From the cell containing the given text, extract its center point as (X, Y) coordinate. 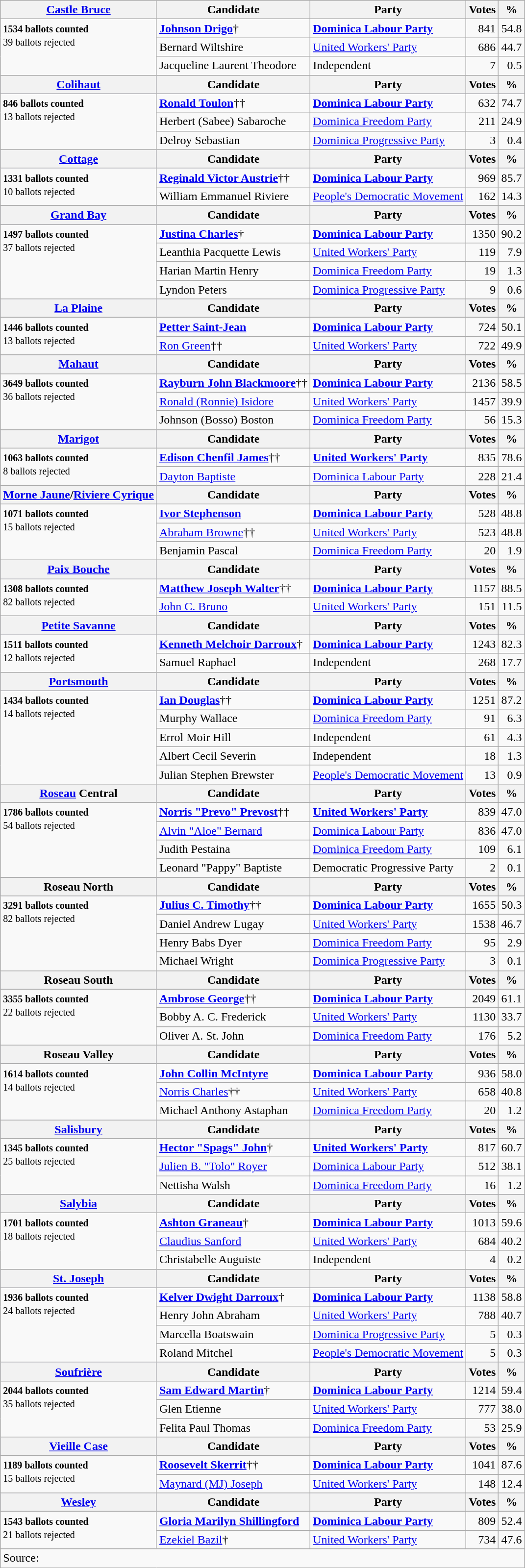
61.1 (512, 998)
78.6 (512, 457)
109 (482, 849)
3649 ballots counted36 ballots rejected (78, 401)
211 (482, 122)
Leonard "Pappy" Baptiste (233, 868)
1434 ballots counted14 ballots rejected (78, 737)
734 (482, 1540)
Reginald Victor Austrie†† (233, 177)
1543 ballots counted21 ballots rejected (78, 1530)
4 (482, 1260)
Oliver A. St. John (233, 1036)
38.1 (512, 1167)
Salisbury (78, 1129)
39.9 (512, 401)
Roland Mitchel (233, 1353)
Harian Martin Henry (233, 271)
228 (482, 476)
148 (482, 1484)
686 (482, 47)
Ashton Graneau† (233, 1222)
11.5 (512, 607)
Sam Edward Martin† (233, 1390)
54.8 (512, 28)
40.7 (512, 1316)
Ivor Stephenson (233, 513)
1189 ballots counted15 ballots rejected (78, 1474)
176 (482, 1036)
1457 (482, 401)
49.9 (512, 346)
Felita Paul Thomas (233, 1428)
Roseau South (78, 980)
1936 ballots counted24 ballots rejected (78, 1325)
Petite Savanne (78, 625)
Nettisha Walsh (233, 1185)
Abraham Browne†† (233, 532)
18 (482, 756)
4.3 (512, 737)
25.9 (512, 1428)
Colihaut (78, 84)
17.7 (512, 663)
56 (482, 420)
Roosevelt Skerrit†† (233, 1465)
Kenneth Melchoir Darroux† (233, 644)
12.4 (512, 1484)
1214 (482, 1390)
88.5 (512, 588)
7.9 (512, 252)
1701 ballots counted18 ballots rejected (78, 1241)
90.2 (512, 234)
15.3 (512, 420)
Gloria Marilyn Shillingford (233, 1521)
Christabelle Auguiste (233, 1260)
1.9 (512, 551)
Alvin "Aloe" Bernard (233, 831)
Leanthia Pacquette Lewis (233, 252)
1130 (482, 1017)
119 (482, 252)
53 (482, 1428)
969 (482, 177)
Grand Bay (78, 215)
Rayburn John Blackmoore†† (233, 383)
1614 ballots counted14 ballots rejected (78, 1092)
Matthew Joseph Walter†† (233, 588)
Source: (263, 1558)
684 (482, 1241)
Norris "Prevo" Prevost†† (233, 812)
1243 (482, 644)
Ian Douglas†† (233, 700)
46.7 (512, 924)
Castle Bruce (78, 10)
Maynard (MJ) Joseph (233, 1484)
16 (482, 1185)
Marigot (78, 439)
1041 (482, 1465)
Johnson (Bosso) Boston (233, 420)
Cottage (78, 159)
50.3 (512, 905)
1511 ballots counted12 ballots rejected (78, 653)
Petter Saint-Jean (233, 327)
Glen Etienne (233, 1409)
Dayton Baptiste (233, 476)
13 (482, 774)
50.1 (512, 327)
59.4 (512, 1390)
1655 (482, 905)
Wesley (78, 1502)
14.3 (512, 196)
1497 ballots counted37 ballots rejected (78, 262)
151 (482, 607)
Democratic Progressive Party (388, 868)
809 (482, 1521)
58.8 (512, 1297)
3291 ballots counted82 ballots rejected (78, 933)
839 (482, 812)
Paix Bouche (78, 570)
1331 ballots counted10 ballots rejected (78, 187)
Ronald Toulon†† (233, 103)
Daniel Andrew Lugay (233, 924)
Johnson Drigo† (233, 28)
2.9 (512, 943)
Marcella Boatswain (233, 1334)
1063 ballots counted8 ballots rejected (78, 467)
0.2 (512, 1260)
La Plaine (78, 308)
Herbert (Sabee) Sabaroche (233, 122)
1786 ballots counted54 ballots rejected (78, 840)
Bernard Wiltshire (233, 47)
82.3 (512, 644)
33.7 (512, 1017)
841 (482, 28)
59.6 (512, 1222)
Judith Pestaina (233, 849)
Murphy Wallace (233, 719)
777 (482, 1409)
Roseau Central (78, 793)
Ron Green†† (233, 346)
Benjamin Pascal (233, 551)
40.2 (512, 1241)
Ambrose George†† (233, 998)
Roseau Valley (78, 1054)
Mahaut (78, 364)
74.7 (512, 103)
Portsmouth (78, 681)
1538 (482, 924)
Salybia (78, 1204)
Claudius Sanford (233, 1241)
60.7 (512, 1148)
523 (482, 532)
936 (482, 1073)
38.0 (512, 1409)
632 (482, 103)
1534 ballots counted39 ballots rejected (78, 47)
24.9 (512, 122)
Julien B. "Tolo" Royer (233, 1167)
44.7 (512, 47)
Henry John Abraham (233, 1316)
724 (482, 327)
Samuel Raphael (233, 663)
2044 ballots counted35 ballots rejected (78, 1409)
2 (482, 868)
40.8 (512, 1092)
846 ballots counted13 ballots rejected (78, 122)
1345 ballots counted25 ballots rejected (78, 1167)
Lyndon Peters (233, 290)
19 (482, 271)
1251 (482, 700)
Roseau North (78, 887)
1308 ballots counted82 ballots rejected (78, 597)
1013 (482, 1222)
21.4 (512, 476)
722 (482, 346)
Edison Chenfil James†† (233, 457)
512 (482, 1167)
Soufrière (78, 1371)
Julian Stephen Brewster (233, 774)
Vieille Case (78, 1446)
1350 (482, 234)
John C. Bruno (233, 607)
Morne Jaune/Riviere Cyrique (78, 495)
87.6 (512, 1465)
3355 ballots counted22 ballots rejected (78, 1017)
Norris Charles†† (233, 1092)
Hector "Spags" John† (233, 1148)
268 (482, 663)
91 (482, 719)
0.5 (512, 66)
836 (482, 831)
87.2 (512, 700)
1138 (482, 1297)
788 (482, 1316)
Michael Anthony Astaphan (233, 1110)
0.9 (512, 774)
John Collin McIntyre (233, 1073)
Michael Wright (233, 961)
St. Joseph (78, 1278)
Julius C. Timothy†† (233, 905)
85.7 (512, 177)
Albert Cecil Severin (233, 756)
Ronald (Ronnie) Isidore (233, 401)
6.3 (512, 719)
2136 (482, 383)
Kelver Dwight Darroux† (233, 1297)
1071 ballots counted15 ballots rejected (78, 532)
7 (482, 66)
52.4 (512, 1521)
658 (482, 1092)
58.0 (512, 1073)
162 (482, 196)
Delroy Sebastian (233, 140)
0.4 (512, 140)
Errol Moir Hill (233, 737)
6.1 (512, 849)
817 (482, 1148)
528 (482, 513)
9 (482, 290)
1157 (482, 588)
58.5 (512, 383)
Henry Babs Dyer (233, 943)
0.6 (512, 290)
95 (482, 943)
William Emmanuel Riviere (233, 196)
61 (482, 737)
47.6 (512, 1540)
835 (482, 457)
1446 ballots counted13 ballots rejected (78, 336)
Bobby A. C. Frederick (233, 1017)
2049 (482, 998)
Justina Charles† (233, 234)
Jacqueline Laurent Theodore (233, 66)
5.2 (512, 1036)
Ezekiel Bazil† (233, 1540)
